Determine the [X, Y] coordinate at the center of the cell enclosing the given text.  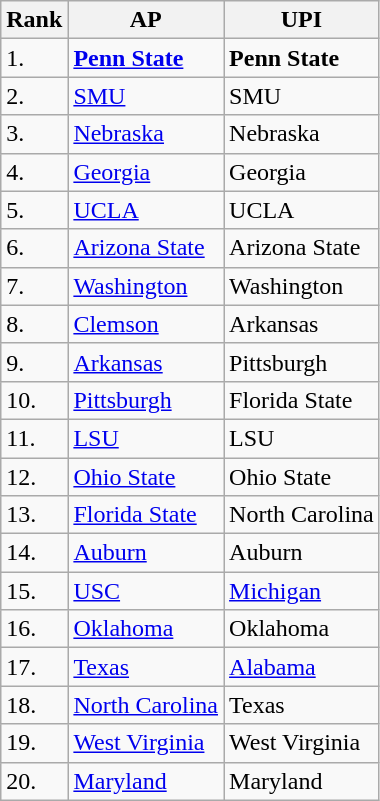
Rank [34, 20]
20. [34, 781]
11. [34, 438]
Michigan [302, 591]
3. [34, 134]
AP [146, 20]
Clemson [146, 324]
7. [34, 286]
UPI [302, 20]
5. [34, 210]
13. [34, 515]
10. [34, 400]
19. [34, 743]
6. [34, 248]
14. [34, 553]
4. [34, 172]
12. [34, 477]
15. [34, 591]
18. [34, 705]
Alabama [302, 667]
17. [34, 667]
16. [34, 629]
1. [34, 58]
2. [34, 96]
USC [146, 591]
8. [34, 324]
9. [34, 362]
